Detect which cell encompasses the target text, then output its (X, Y) center coordinate. 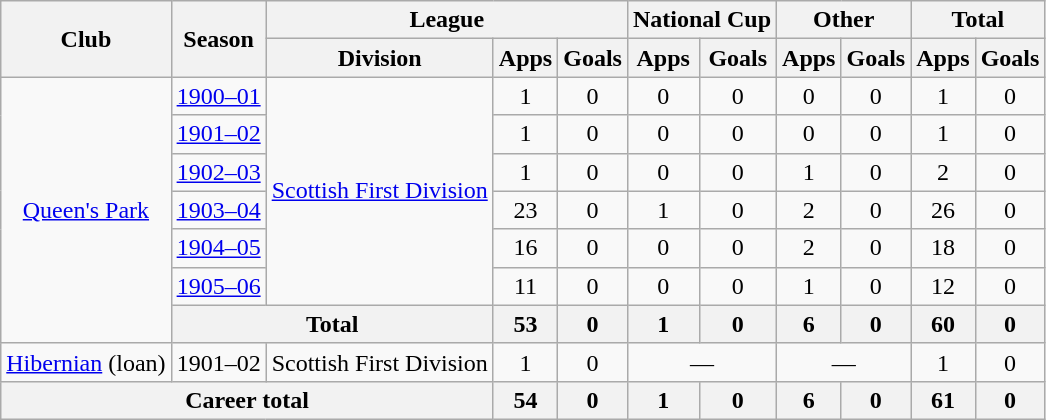
Hibernian (loan) (86, 362)
1905–06 (218, 286)
Club (86, 39)
53 (525, 324)
18 (943, 248)
54 (525, 400)
12 (943, 286)
61 (943, 400)
11 (525, 286)
60 (943, 324)
1904–05 (218, 248)
Queen's Park (86, 210)
Other (844, 20)
Career total (248, 400)
1900–01 (218, 96)
Season (218, 39)
Division (380, 58)
National Cup (702, 20)
16 (525, 248)
League (446, 20)
23 (525, 210)
1903–04 (218, 210)
26 (943, 210)
1902–03 (218, 172)
